For the text-containing cell, return its midpoint in [x, y] coordinate format. 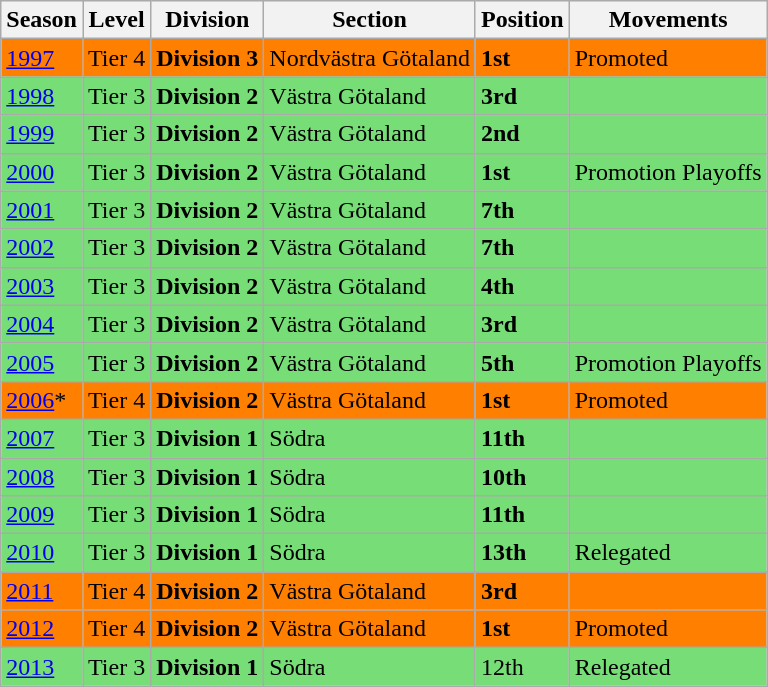
2000 [42, 172]
2012 [42, 629]
2013 [42, 667]
2005 [42, 362]
Level [116, 20]
12th [522, 667]
2006* [42, 400]
Movements [668, 20]
2009 [42, 515]
2007 [42, 438]
Division 3 [208, 58]
5th [522, 362]
2010 [42, 553]
1997 [42, 58]
Nordvästra Götaland [370, 58]
2002 [42, 248]
2008 [42, 477]
Position [522, 20]
13th [522, 553]
2004 [42, 324]
1998 [42, 96]
Season [42, 20]
2001 [42, 210]
Division [208, 20]
4th [522, 286]
Section [370, 20]
10th [522, 477]
2003 [42, 286]
2nd [522, 134]
2011 [42, 591]
1999 [42, 134]
